Locate the cell with the specified text and output its [X, Y] center coordinate. 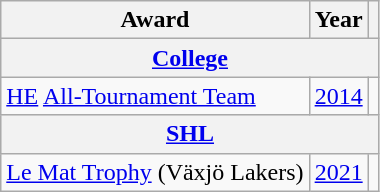
2021 [338, 172]
Le Mat Trophy (Växjö Lakers) [155, 172]
Award [155, 20]
HE All-Tournament Team [155, 96]
SHL [190, 134]
College [190, 58]
2014 [338, 96]
Year [338, 20]
